Search for the cell housing the specified text and yield its (X, Y) center coordinate. 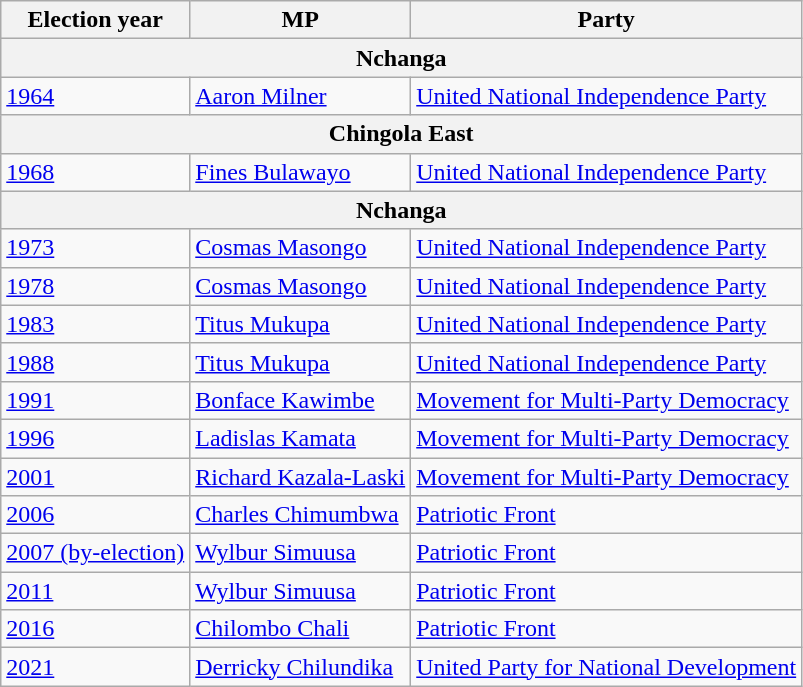
United Party for National Development (606, 667)
1973 (96, 248)
1968 (96, 172)
Bonface Kawimbe (300, 400)
Ladislas Kamata (300, 438)
1964 (96, 96)
Derricky Chilundika (300, 667)
2007 (by-election) (96, 553)
1983 (96, 324)
1978 (96, 286)
2021 (96, 667)
1991 (96, 400)
1988 (96, 362)
Chilombo Chali (300, 629)
MP (300, 20)
Charles Chimumbwa (300, 515)
2011 (96, 591)
Fines Bulawayo (300, 172)
Election year (96, 20)
Party (606, 20)
Chingola East (402, 134)
Aaron Milner (300, 96)
1996 (96, 438)
Richard Kazala-Laski (300, 477)
2001 (96, 477)
2016 (96, 629)
2006 (96, 515)
